Determine the (X, Y) coordinate at the center of the cell enclosing the given text.  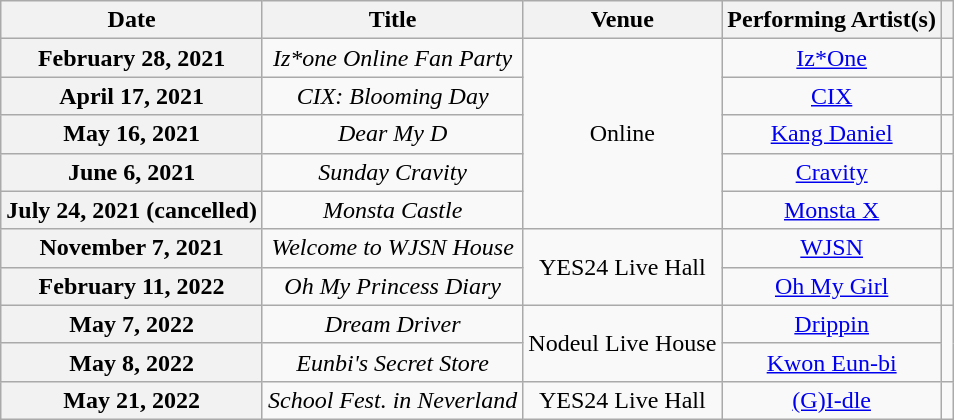
Venue (622, 20)
April 17, 2021 (132, 96)
Iz*One (832, 58)
Drippin (832, 324)
Kang Daniel (832, 134)
Oh My Princess Diary (392, 286)
Iz*one Online Fan Party (392, 58)
June 6, 2021 (132, 172)
Online (622, 134)
School Fest. in Neverland (392, 400)
Title (392, 20)
Dream Driver (392, 324)
Cravity (832, 172)
May 7, 2022 (132, 324)
Dear My D (392, 134)
Welcome to WJSN House (392, 248)
(G)I-dle (832, 400)
Date (132, 20)
Performing Artist(s) (832, 20)
Nodeul Live House (622, 343)
Eunbi's Secret Store (392, 362)
Kwon Eun-bi (832, 362)
May 8, 2022 (132, 362)
Oh My Girl (832, 286)
February 28, 2021 (132, 58)
Monsta Castle (392, 210)
Monsta X (832, 210)
WJSN (832, 248)
CIX (832, 96)
CIX: Blooming Day (392, 96)
Sunday Cravity (392, 172)
May 16, 2021 (132, 134)
May 21, 2022 (132, 400)
February 11, 2022 (132, 286)
July 24, 2021 (cancelled) (132, 210)
November 7, 2021 (132, 248)
